Provide the (x, y) coordinate of the cell's center where the given text is located.  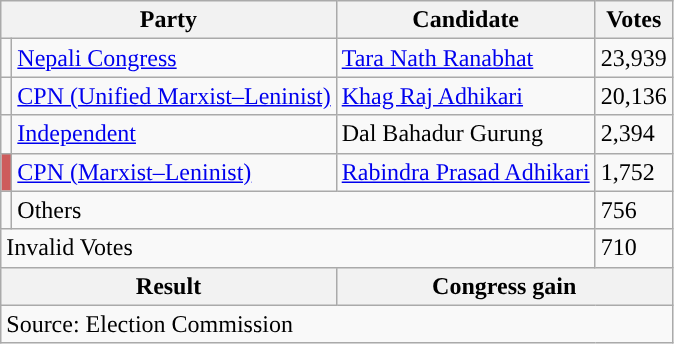
Congress gain (504, 286)
20,136 (634, 96)
Candidate (466, 20)
Independent (174, 134)
710 (634, 248)
Votes (634, 20)
Nepali Congress (174, 58)
2,394 (634, 134)
Source: Election Commission (337, 324)
756 (634, 210)
Dal Bahadur Gurung (466, 134)
Tara Nath Ranabhat (466, 58)
23,939 (634, 58)
Result (168, 286)
Party (168, 20)
Rabindra Prasad Adhikari (466, 172)
CPN (Marxist–Leninist) (174, 172)
Others (304, 210)
1,752 (634, 172)
Khag Raj Adhikari (466, 96)
Invalid Votes (298, 248)
CPN (Unified Marxist–Leninist) (174, 96)
